Search for the cell housing the specified text and yield its [x, y] center coordinate. 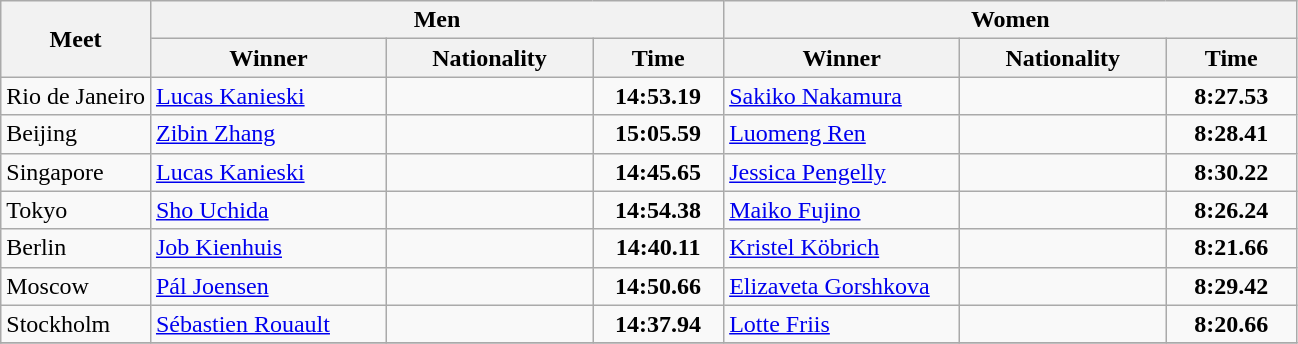
Kristel Köbrich [842, 248]
14:40.11 [658, 248]
Men [436, 20]
8:21.66 [1232, 248]
Moscow [76, 286]
Sho Uchida [268, 210]
14:37.94 [658, 324]
8:20.66 [1232, 324]
14:53.19 [658, 96]
Sébastien Rouault [268, 324]
8:28.41 [1232, 134]
14:50.66 [658, 286]
8:27.53 [1232, 96]
Stockholm [76, 324]
Berlin [76, 248]
Pál Joensen [268, 286]
8:26.24 [1232, 210]
Meet [76, 39]
14:54.38 [658, 210]
Luomeng Ren [842, 134]
Beijing [76, 134]
Job Kienhuis [268, 248]
Lotte Friis [842, 324]
14:45.65 [658, 172]
Maiko Fujino [842, 210]
Singapore [76, 172]
Tokyo [76, 210]
Jessica Pengelly [842, 172]
15:05.59 [658, 134]
Elizaveta Gorshkova [842, 286]
Women [1010, 20]
Sakiko Nakamura [842, 96]
Rio de Janeiro [76, 96]
8:29.42 [1232, 286]
8:30.22 [1232, 172]
Zibin Zhang [268, 134]
